Detect which cell encompasses the target text, then output its (x, y) center coordinate. 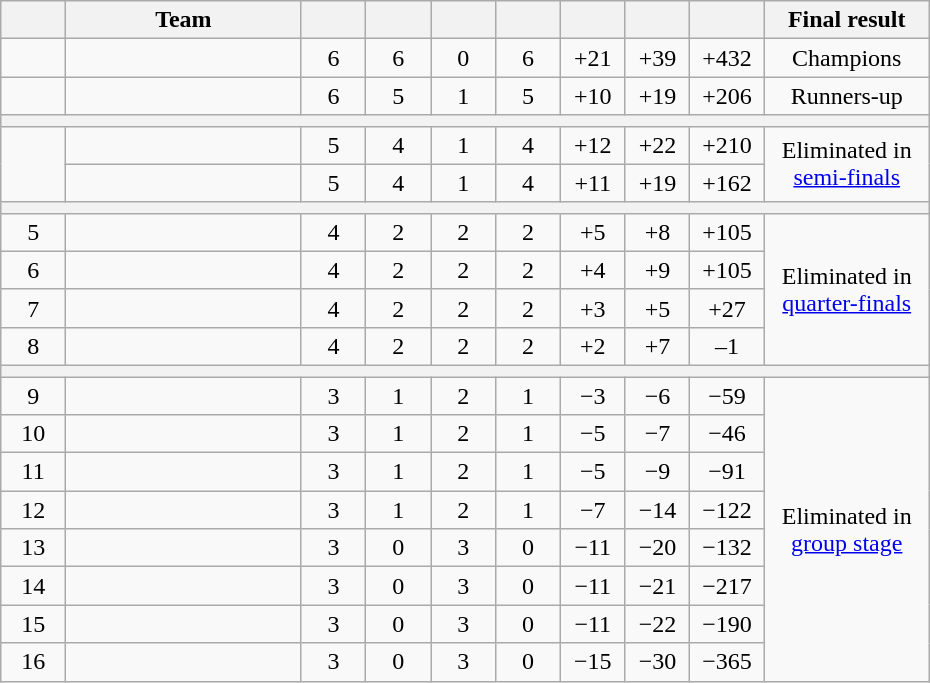
12 (34, 510)
+22 (658, 145)
Runners-up (846, 96)
+8 (658, 232)
Final result (846, 20)
+206 (727, 96)
−132 (727, 548)
+39 (658, 58)
+162 (727, 183)
+4 (592, 270)
16 (34, 662)
−21 (658, 586)
7 (34, 308)
+432 (727, 58)
Eliminated in group stage (846, 528)
+27 (727, 308)
−3 (592, 395)
+3 (592, 308)
11 (34, 472)
Eliminated in quarter-finals (846, 289)
13 (34, 548)
−91 (727, 472)
+7 (658, 346)
−15 (592, 662)
9 (34, 395)
+210 (727, 145)
−14 (658, 510)
+10 (592, 96)
−217 (727, 586)
−190 (727, 624)
–1 (727, 346)
−122 (727, 510)
10 (34, 434)
−22 (658, 624)
−9 (658, 472)
−59 (727, 395)
−46 (727, 434)
−30 (658, 662)
15 (34, 624)
Team (184, 20)
+21 (592, 58)
−365 (727, 662)
−20 (658, 548)
14 (34, 586)
Champions (846, 58)
8 (34, 346)
+2 (592, 346)
+9 (658, 270)
+12 (592, 145)
−6 (658, 395)
+11 (592, 183)
Eliminated in semi-finals (846, 164)
